Pinpoint the cell where the given text exists, returning its [X, Y] midpoint coordinate. 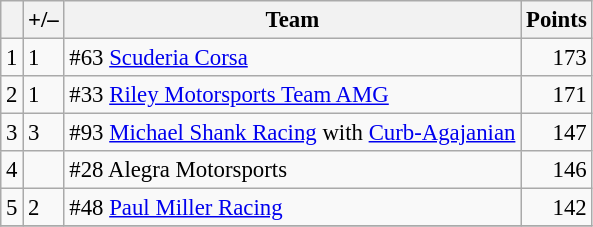
5 [12, 208]
173 [556, 58]
#48 Paul Miller Racing [292, 208]
Points [556, 20]
#28 Alegra Motorsports [292, 170]
Team [292, 20]
147 [556, 133]
#93 Michael Shank Racing with Curb-Agajanian [292, 133]
142 [556, 208]
171 [556, 95]
4 [12, 170]
#63 Scuderia Corsa [292, 58]
+/– [44, 20]
#33 Riley Motorsports Team AMG [292, 95]
146 [556, 170]
